Output the (X, Y) coordinate of the center of the cell containing the given text.  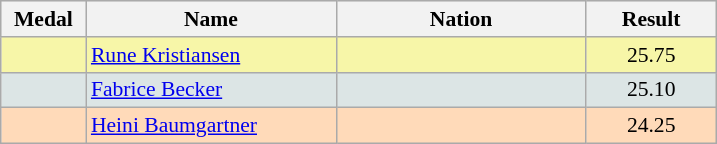
Fabrice Becker (211, 90)
Name (211, 19)
25.75 (651, 55)
Result (651, 19)
25.10 (651, 90)
24.25 (651, 126)
Nation (461, 19)
Medal (44, 19)
Rune Kristiansen (211, 55)
Heini Baumgartner (211, 126)
